Return the (x, y) coordinate for the center point of the cell that contains the specified text.  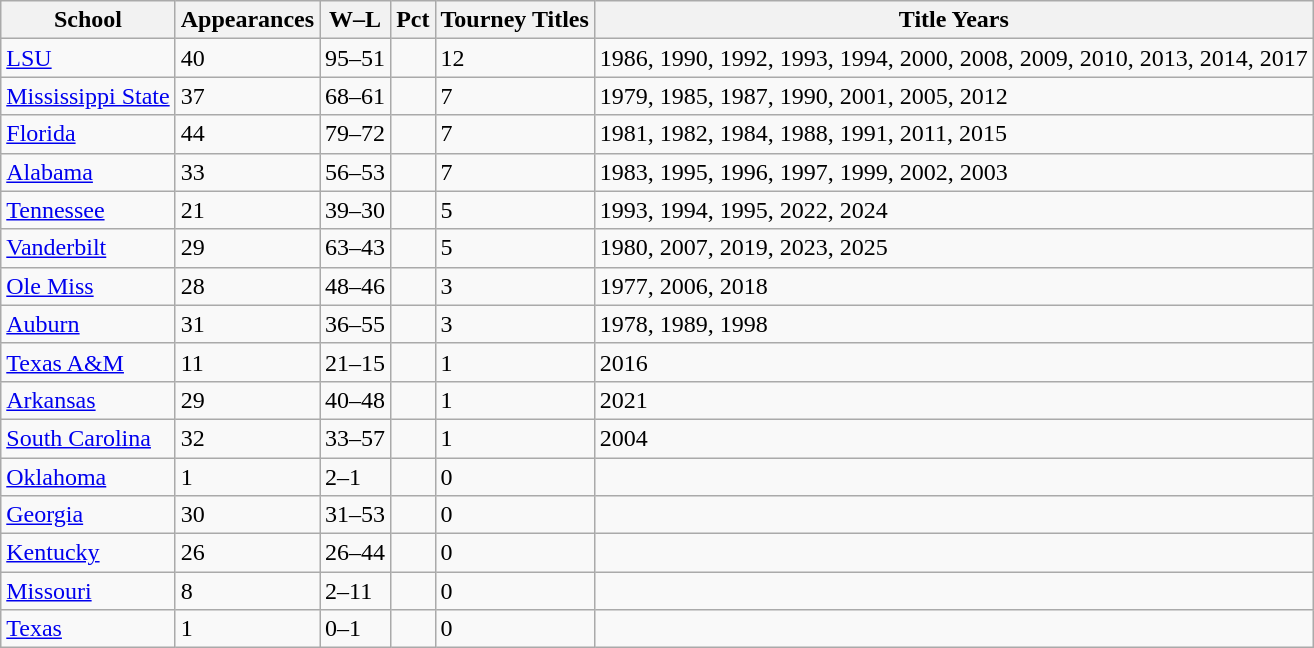
Kentucky (88, 553)
Ole Miss (88, 286)
40 (247, 58)
2–11 (356, 591)
1981, 1982, 1984, 1988, 1991, 2011, 2015 (954, 134)
30 (247, 515)
2016 (954, 362)
Oklahoma (88, 477)
56–53 (356, 172)
Texas A&M (88, 362)
32 (247, 438)
1983, 1995, 1996, 1997, 1999, 2002, 2003 (954, 172)
Georgia (88, 515)
26–44 (356, 553)
39–30 (356, 210)
12 (514, 58)
1979, 1985, 1987, 1990, 2001, 2005, 2012 (954, 96)
40–48 (356, 400)
1978, 1989, 1998 (954, 324)
21 (247, 210)
37 (247, 96)
28 (247, 286)
44 (247, 134)
Missouri (88, 591)
Alabama (88, 172)
South Carolina (88, 438)
11 (247, 362)
2021 (954, 400)
1986, 1990, 1992, 1993, 1994, 2000, 2008, 2009, 2010, 2013, 2014, 2017 (954, 58)
Pct (413, 20)
School (88, 20)
1980, 2007, 2019, 2023, 2025 (954, 248)
Mississippi State (88, 96)
95–51 (356, 58)
68–61 (356, 96)
8 (247, 591)
36–55 (356, 324)
31 (247, 324)
63–43 (356, 248)
48–46 (356, 286)
W–L (356, 20)
1977, 2006, 2018 (954, 286)
2–1 (356, 477)
33–57 (356, 438)
Title Years (954, 20)
33 (247, 172)
26 (247, 553)
LSU (88, 58)
1993, 1994, 1995, 2022, 2024 (954, 210)
Tennessee (88, 210)
Arkansas (88, 400)
Auburn (88, 324)
31–53 (356, 515)
Appearances (247, 20)
Vanderbilt (88, 248)
Texas (88, 629)
Tourney Titles (514, 20)
2004 (954, 438)
Florida (88, 134)
79–72 (356, 134)
0–1 (356, 629)
21–15 (356, 362)
